Output the (x, y) coordinate of the center of the cell containing the given text.  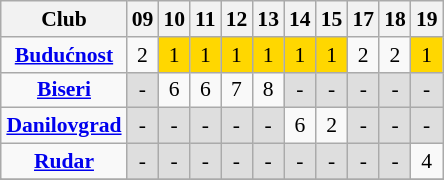
09 (143, 19)
18 (395, 19)
Budućnost (64, 55)
11 (206, 19)
19 (427, 19)
Biseri (64, 90)
12 (237, 19)
Danilovgrad (64, 126)
8 (268, 90)
14 (300, 19)
15 (332, 19)
10 (174, 19)
Club (64, 19)
13 (268, 19)
Rudar (64, 162)
17 (363, 19)
4 (427, 162)
7 (237, 90)
